Capture the cell that displays the provided text and extract its [x, y] central coordinate. 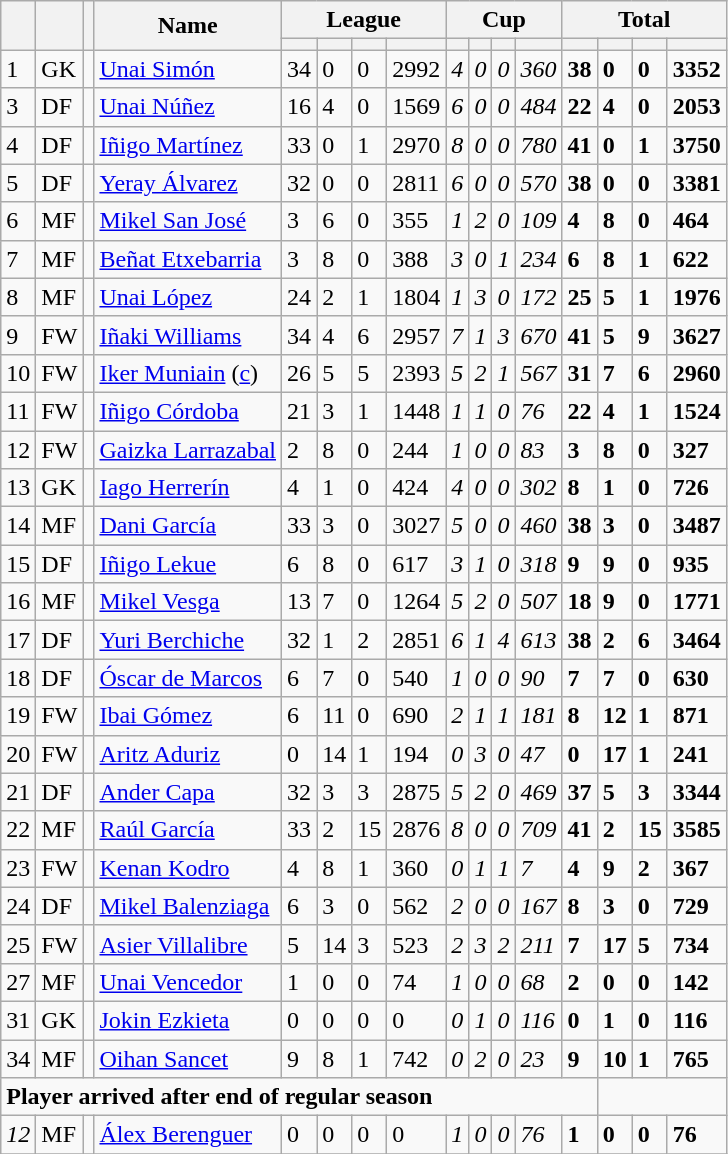
Mikel Vesga [188, 602]
Jokin Ezkieta [188, 1020]
47 [538, 754]
Aritz Aduriz [188, 754]
2992 [416, 69]
469 [538, 792]
2970 [416, 145]
3381 [696, 183]
507 [538, 602]
172 [538, 297]
630 [696, 678]
1448 [416, 411]
388 [416, 259]
Óscar de Marcos [188, 678]
Cup [504, 20]
90 [538, 678]
355 [416, 221]
Yuri Berchiche [188, 640]
2811 [416, 183]
460 [538, 526]
1771 [696, 602]
2851 [416, 640]
1804 [416, 297]
Iñaki Williams [188, 335]
3344 [696, 792]
Álex Berenguer [188, 1135]
League [364, 20]
Total [644, 20]
20 [18, 754]
Iñigo Martínez [188, 145]
244 [416, 449]
302 [538, 488]
109 [538, 221]
Oihan Sancet [188, 1059]
Kenan Kodro [188, 868]
729 [696, 906]
Unai Simón [188, 69]
3627 [696, 335]
567 [538, 373]
37 [580, 792]
Raúl García [188, 830]
3464 [696, 640]
613 [538, 640]
570 [538, 183]
Unai López [188, 297]
Beñat Etxebarria [188, 259]
Ibai Gómez [188, 716]
3750 [696, 145]
83 [538, 449]
142 [696, 982]
424 [416, 488]
26 [300, 373]
3487 [696, 526]
2957 [416, 335]
617 [416, 564]
Iñigo Lekue [188, 564]
2875 [416, 792]
464 [696, 221]
234 [538, 259]
27 [18, 982]
241 [696, 754]
2876 [416, 830]
709 [538, 830]
Dani García [188, 526]
Unai Vencedor [188, 982]
68 [538, 982]
484 [538, 107]
Mikel Balenziaga [188, 906]
74 [416, 982]
167 [538, 906]
194 [416, 754]
540 [416, 678]
622 [696, 259]
Mikel San José [188, 221]
2960 [696, 373]
Iago Herrerín [188, 488]
327 [696, 449]
3585 [696, 830]
318 [538, 564]
Ander Capa [188, 792]
734 [696, 944]
1264 [416, 602]
670 [538, 335]
Yeray Álvarez [188, 183]
780 [538, 145]
Player arrived after end of regular season [299, 1097]
211 [538, 944]
19 [18, 716]
2393 [416, 373]
Gaizka Larrazabal [188, 449]
Unai Núñez [188, 107]
1524 [696, 411]
765 [696, 1059]
726 [696, 488]
181 [538, 716]
3027 [416, 526]
2053 [696, 107]
1976 [696, 297]
Iñigo Córdoba [188, 411]
742 [416, 1059]
935 [696, 564]
Iker Muniain (c) [188, 373]
Asier Villalibre [188, 944]
367 [696, 868]
1569 [416, 107]
523 [416, 944]
562 [416, 906]
690 [416, 716]
Name [188, 26]
3352 [696, 69]
871 [696, 716]
